Return [x, y] of the center of cell containing provided text 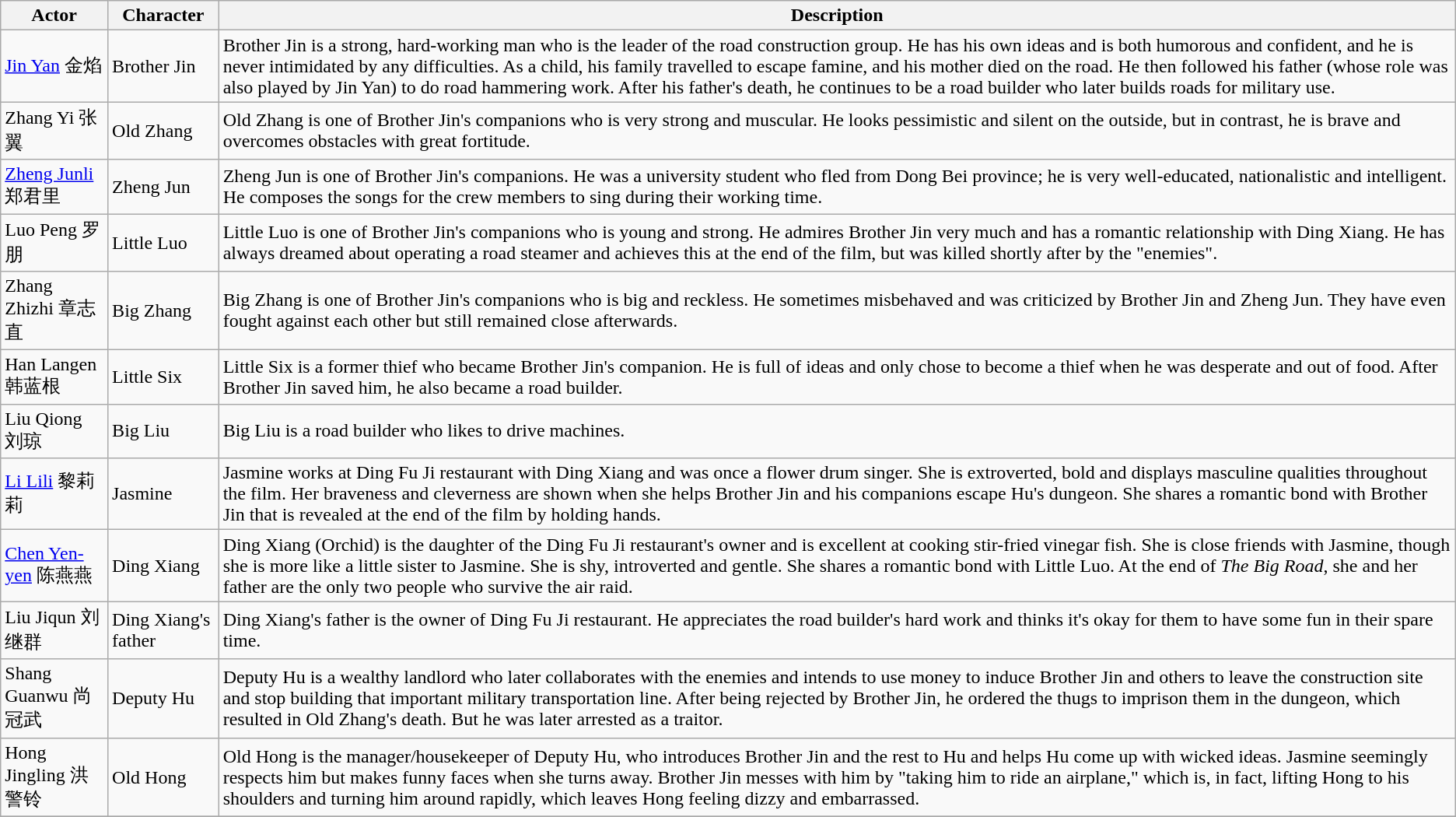
Big Liu is a road builder who likes to drive machines. [837, 431]
Jasmine [163, 494]
Ding Xiang [163, 566]
Ding Xiang's father [163, 630]
Zhang Yi 张翼 [54, 131]
Zheng Jun [163, 187]
Little Six [163, 377]
Old Zhang [163, 131]
Liu Jiqun 刘继群 [54, 630]
Description [837, 16]
Liu Qiong 刘琼 [54, 431]
Hong Jingling 洪警铃 [54, 777]
Brother Jin [163, 66]
Character [163, 16]
Zhang Zhizhi 章志直 [54, 311]
Zheng Junli 郑君里 [54, 187]
Deputy Hu [163, 699]
Little Luo [163, 242]
Luo Peng 罗朋 [54, 242]
Han Langen 韩蓝根 [54, 377]
Shang Guanwu 尚冠武 [54, 699]
Old Hong [163, 777]
Actor [54, 16]
Li Lili 黎莉莉 [54, 494]
Chen Yen-yen 陈燕燕 [54, 566]
Big Zhang [163, 311]
Big Liu [163, 431]
Jin Yan 金焰 [54, 66]
